Search for the cell housing the specified text and yield its (X, Y) center coordinate. 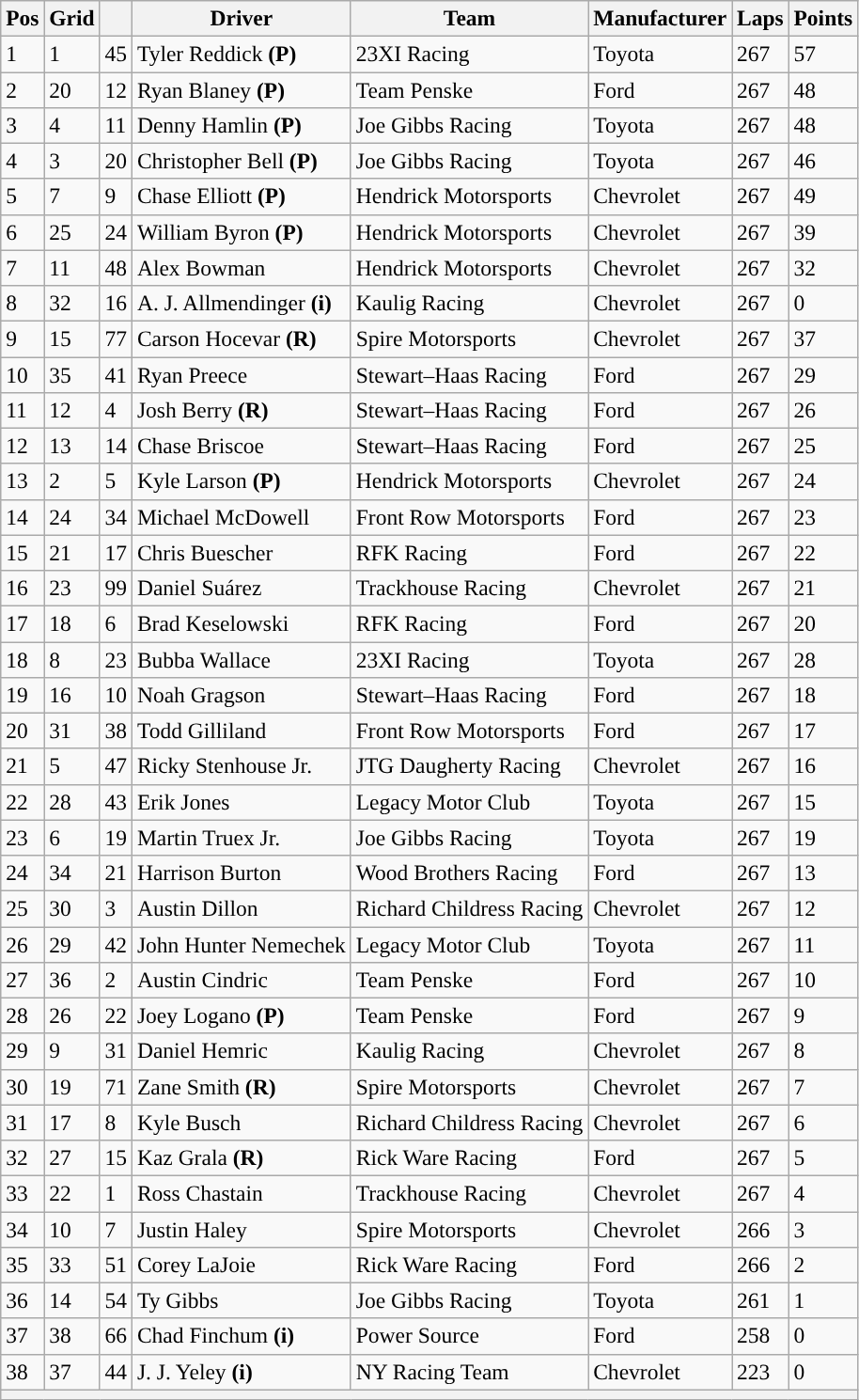
261 (761, 1300)
Zane Smith (R) (241, 1087)
Joey Logano (P) (241, 1015)
Wood Brothers Racing (469, 873)
Kaz Grala (R) (241, 1157)
43 (116, 802)
Ryan Blaney (P) (241, 89)
Martin Truex Jr. (241, 838)
41 (116, 374)
Daniel Suárez (241, 588)
Noah Gragson (241, 695)
99 (116, 588)
Chase Elliott (P) (241, 197)
Laps (761, 18)
Alex Bowman (241, 268)
71 (116, 1087)
223 (761, 1372)
Kyle Larson (P) (241, 481)
Bubba Wallace (241, 659)
Todd Gilliland (241, 731)
45 (116, 54)
258 (761, 1336)
Justin Haley (241, 1229)
39 (823, 232)
JTG Daugherty Racing (469, 766)
Driver (241, 18)
Michael McDowell (241, 517)
Team (469, 18)
Ricky Stenhouse Jr. (241, 766)
Pos (23, 18)
Josh Berry (R) (241, 410)
Kyle Busch (241, 1123)
Harrison Burton (241, 873)
Denny Hamlin (P) (241, 125)
Grid (71, 18)
57 (823, 54)
Tyler Reddick (P) (241, 54)
54 (116, 1300)
Chad Finchum (i) (241, 1336)
46 (823, 161)
Ross Chastain (241, 1193)
66 (116, 1336)
47 (116, 766)
77 (116, 338)
44 (116, 1372)
Christopher Bell (P) (241, 161)
J. J. Yeley (i) (241, 1372)
NY Racing Team (469, 1372)
Austin Cindric (241, 980)
Daniel Hemric (241, 1051)
Power Source (469, 1336)
Erik Jones (241, 802)
William Byron (P) (241, 232)
A. J. Allmendinger (i) (241, 303)
John Hunter Nemechek (241, 944)
Carson Hocevar (R) (241, 338)
Ryan Preece (241, 374)
Brad Keselowski (241, 623)
51 (116, 1265)
Points (823, 18)
42 (116, 944)
Manufacturer (660, 18)
49 (823, 197)
Corey LaJoie (241, 1265)
Ty Gibbs (241, 1300)
Chris Buescher (241, 553)
Chase Briscoe (241, 446)
Austin Dillon (241, 908)
